Extract the (X, Y) coordinate from the center of the cell holding the provided text.  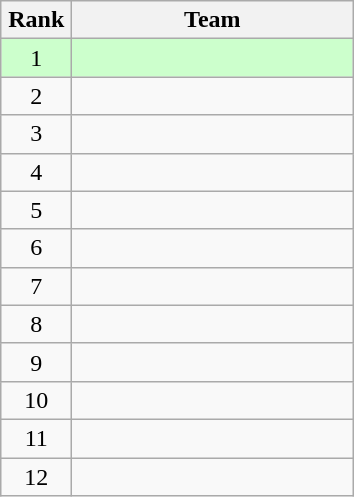
2 (36, 96)
7 (36, 286)
5 (36, 210)
3 (36, 134)
4 (36, 172)
10 (36, 400)
9 (36, 362)
6 (36, 248)
1 (36, 58)
11 (36, 438)
8 (36, 324)
12 (36, 477)
Rank (36, 20)
Team (212, 20)
